Locate the cell with the specified text and output its (X, Y) center coordinate. 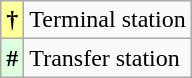
† (12, 20)
# (12, 58)
Terminal station (108, 20)
Transfer station (108, 58)
